Determine the [X, Y] coordinate at the center of the cell enclosing the given text.  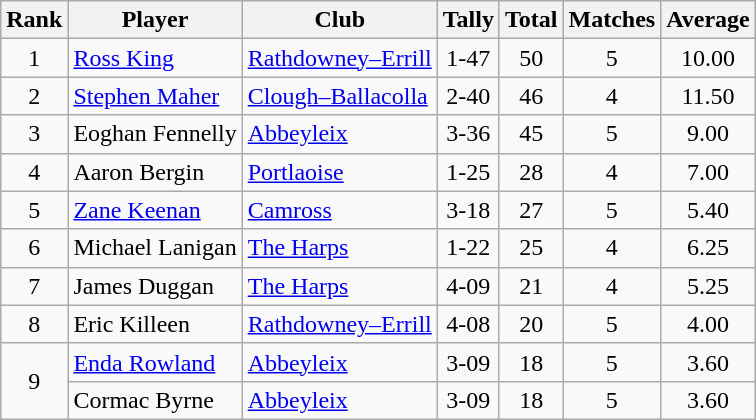
Ross King [155, 58]
3-36 [468, 134]
27 [531, 210]
Clough–Ballacolla [340, 96]
10.00 [708, 58]
11.50 [708, 96]
2-40 [468, 96]
Portlaoise [340, 172]
Tally [468, 20]
50 [531, 58]
Zane Keenan [155, 210]
Rank [34, 20]
45 [531, 134]
21 [531, 286]
Eoghan Fennelly [155, 134]
Camross [340, 210]
1-25 [468, 172]
Eric Killeen [155, 324]
3-18 [468, 210]
4-08 [468, 324]
1 [34, 58]
Cormac Byrne [155, 400]
9 [34, 381]
4.00 [708, 324]
4-09 [468, 286]
7.00 [708, 172]
28 [531, 172]
Matches [612, 20]
46 [531, 96]
2 [34, 96]
James Duggan [155, 286]
Aaron Bergin [155, 172]
1-22 [468, 248]
Club [340, 20]
7 [34, 286]
5.25 [708, 286]
1-47 [468, 58]
8 [34, 324]
Average [708, 20]
3 [34, 134]
Player [155, 20]
Stephen Maher [155, 96]
Enda Rowland [155, 362]
Michael Lanigan [155, 248]
Total [531, 20]
20 [531, 324]
5.40 [708, 210]
25 [531, 248]
6.25 [708, 248]
9.00 [708, 134]
6 [34, 248]
